Find where the given text appears and provide that cell's center as (x, y) coordinate. 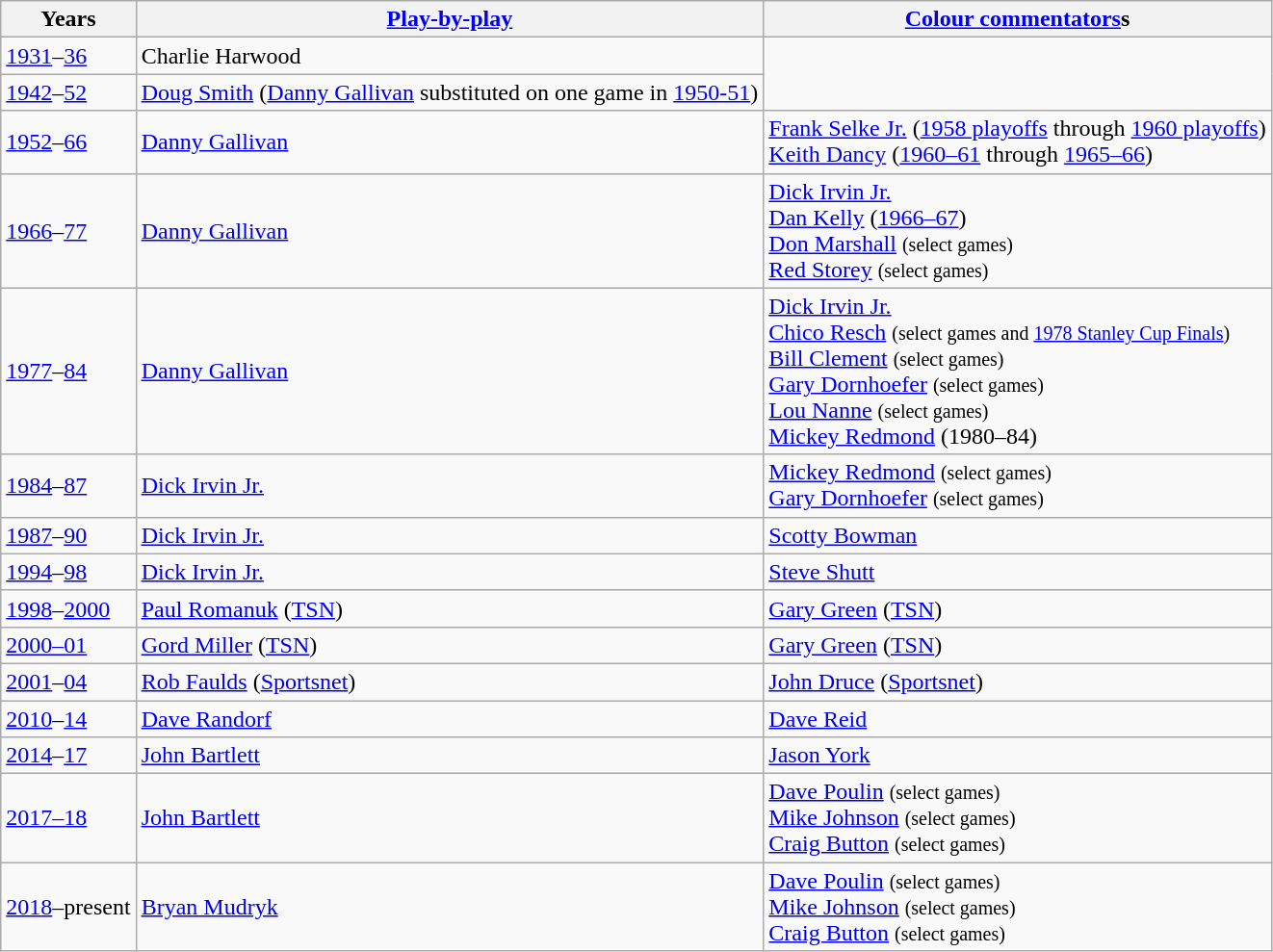
Steve Shutt (1017, 572)
2014–17 (68, 756)
2018–present (68, 907)
1977–84 (68, 372)
Charlie Harwood (450, 56)
Scotty Bowman (1017, 535)
1998–2000 (68, 608)
1952–66 (68, 142)
Years (68, 19)
Rob Faulds (Sportsnet) (450, 682)
John Druce (Sportsnet) (1017, 682)
Dick Irvin Jr.Dan Kelly (1966–67)Don Marshall (select games)Red Storey (select games) (1017, 231)
1984–87 (68, 485)
1966–77 (68, 231)
2001–04 (68, 682)
Dave Randorf (450, 719)
Paul Romanuk (TSN) (450, 608)
Gord Miller (TSN) (450, 645)
2000–01 (68, 645)
2017–18 (68, 818)
2010–14 (68, 719)
Play-by-play (450, 19)
Frank Selke Jr. (1958 playoffs through 1960 playoffs)Keith Dancy (1960–61 through 1965–66) (1017, 142)
Mickey Redmond (select games)Gary Dornhoefer (select games) (1017, 485)
1931–36 (68, 56)
Jason York (1017, 756)
1942–52 (68, 92)
1994–98 (68, 572)
Colour commentatorss (1017, 19)
Bryan Mudryk (450, 907)
Dave Reid (1017, 719)
Doug Smith (Danny Gallivan substituted on one game in 1950-51) (450, 92)
1987–90 (68, 535)
